Detect which cell encompasses the target text, then output its [x, y] center coordinate. 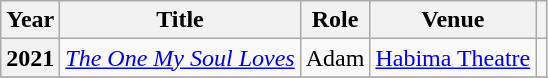
Adam [335, 58]
The One My Soul Loves [180, 58]
2021 [30, 58]
Habima Theatre [453, 58]
Venue [453, 20]
Year [30, 20]
Title [180, 20]
Role [335, 20]
